Return the [X, Y] coordinate for the center point of the cell that contains the specified text.  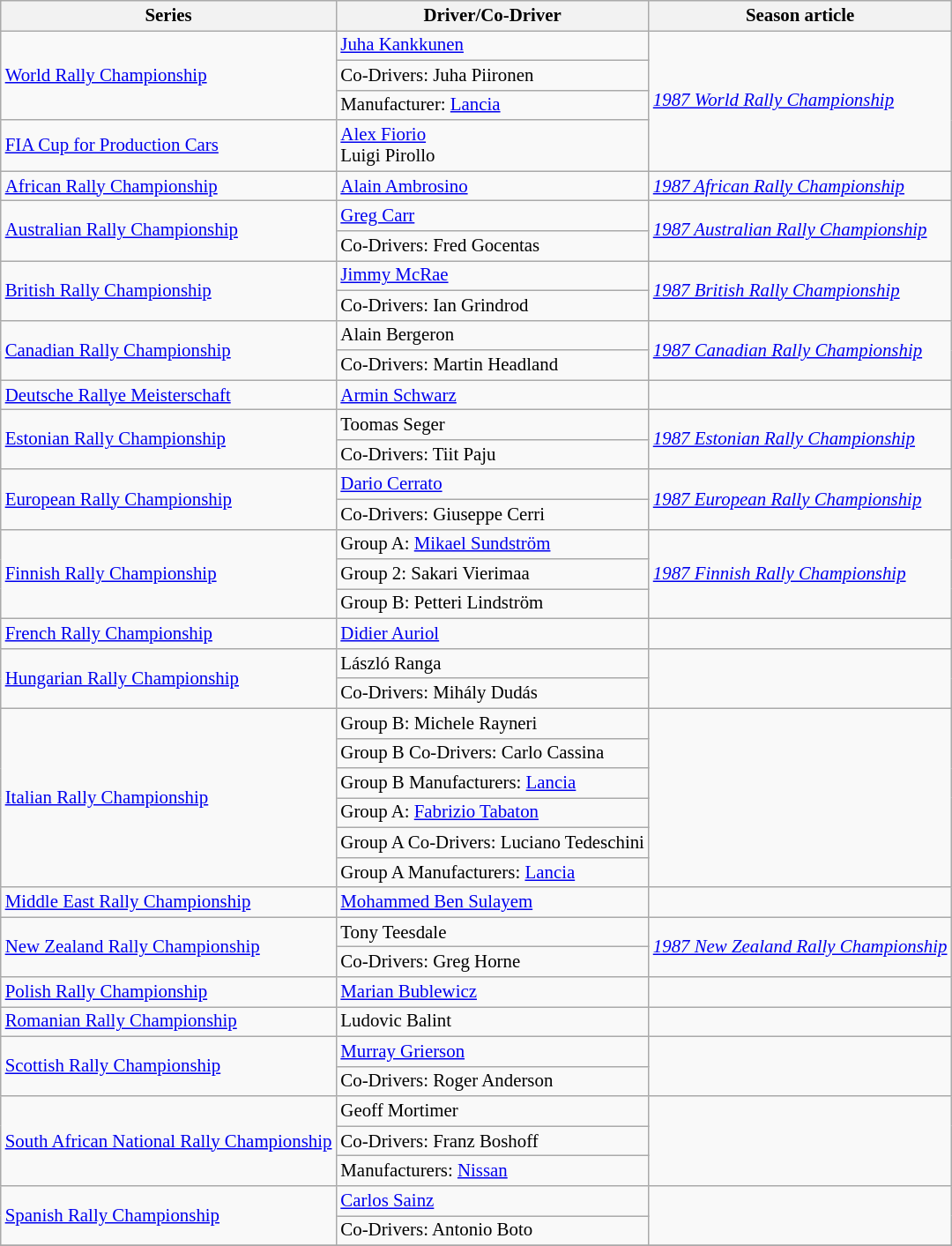
Ludovic Balint [492, 1022]
World Rally Championship [169, 75]
Jimmy McRae [492, 275]
Series [169, 16]
Tony Teesdale [492, 932]
Co-Drivers: Tiit Paju [492, 454]
Co-Drivers: Mihály Dudás [492, 693]
Manufacturers: Nissan [492, 1171]
Group B Co-Drivers: Carlo Cassina [492, 753]
1987 Finnish Rally Championship [800, 574]
French Rally Championship [169, 634]
Murray Grierson [492, 1051]
Finnish Rally Championship [169, 574]
Hungarian Rally Championship [169, 678]
Co-Drivers: Juha Piironen [492, 75]
Geoff Mortimer [492, 1111]
Co-Drivers: Roger Anderson [492, 1081]
Didier Auriol [492, 634]
British Rally Championship [169, 290]
Driver/Co-Driver [492, 16]
Carlos Sainz [492, 1201]
Group B: Petteri Lindström [492, 604]
Australian Rally Championship [169, 231]
László Ranga [492, 663]
1987 British Rally Championship [800, 290]
Middle East Rally Championship [169, 902]
Juha Kankkunen [492, 45]
Italian Rally Championship [169, 797]
Alain Ambrosino [492, 186]
African Rally Championship [169, 186]
1987 European Rally Championship [800, 499]
Group B Manufacturers: Lancia [492, 783]
Polish Rally Championship [169, 992]
Alex Fiorio Luigi Pirollo [492, 145]
1987 Estonian Rally Championship [800, 440]
Co-Drivers: Franz Boshoff [492, 1141]
Toomas Seger [492, 425]
Group A Manufacturers: Lancia [492, 872]
1987 New Zealand Rally Championship [800, 947]
Co-Drivers: Martin Headland [492, 365]
FIA Cup for Production Cars [169, 145]
New Zealand Rally Championship [169, 947]
Group 2: Sakari Vierimaa [492, 574]
1987 Canadian Rally Championship [800, 350]
Manufacturer: Lancia [492, 105]
Co-Drivers: Ian Grindrod [492, 305]
Scottish Rally Championship [169, 1066]
Co-Drivers: Fred Gocentas [492, 246]
Marian Bublewicz [492, 992]
Armin Schwarz [492, 395]
Romanian Rally Championship [169, 1022]
Greg Carr [492, 216]
Canadian Rally Championship [169, 350]
Co-Drivers: Greg Horne [492, 962]
Estonian Rally Championship [169, 440]
Group A: Fabrizio Tabaton [492, 813]
European Rally Championship [169, 499]
Co-Drivers: Giuseppe Cerri [492, 514]
Co-Drivers: Antonio Boto [492, 1230]
Mohammed Ben Sulayem [492, 902]
Group A: Mikael Sundström [492, 544]
Group A Co-Drivers: Luciano Tedeschini [492, 842]
1987 African Rally Championship [800, 186]
1987 Australian Rally Championship [800, 231]
Alain Bergeron [492, 335]
Deutsche Rallye Meisterschaft [169, 395]
South African National Rally Championship [169, 1141]
Group B: Michele Rayneri [492, 723]
Dario Cerrato [492, 484]
1987 World Rally Championship [800, 101]
Spanish Rally Championship [169, 1216]
Season article [800, 16]
